Pinpoint the cell where the given text exists, returning its (x, y) midpoint coordinate. 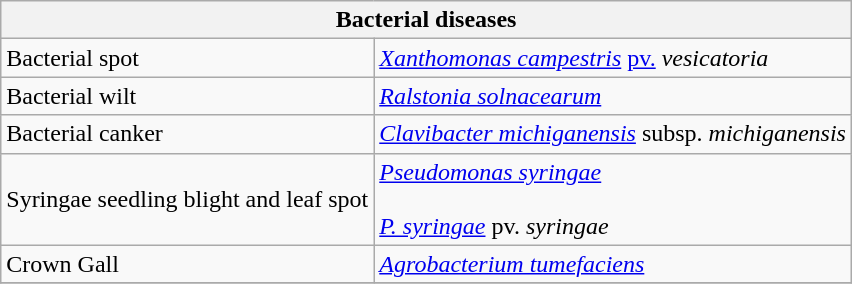
Crown Gall (188, 264)
Bacterial diseases (426, 20)
Ralstonia solnacearum (613, 96)
Agrobacterium tumefaciens (613, 264)
Clavibacter michiganensis subsp. michiganensis (613, 134)
Syringae seedling blight and leaf spot (188, 199)
Bacterial canker (188, 134)
Pseudomonas syringaeP. syringae pv. syringae (613, 199)
Bacterial wilt (188, 96)
Xanthomonas campestris pv. vesicatoria (613, 58)
Bacterial spot (188, 58)
